Scan for the cell matching the given text and deliver its (x, y) coordinate at center. 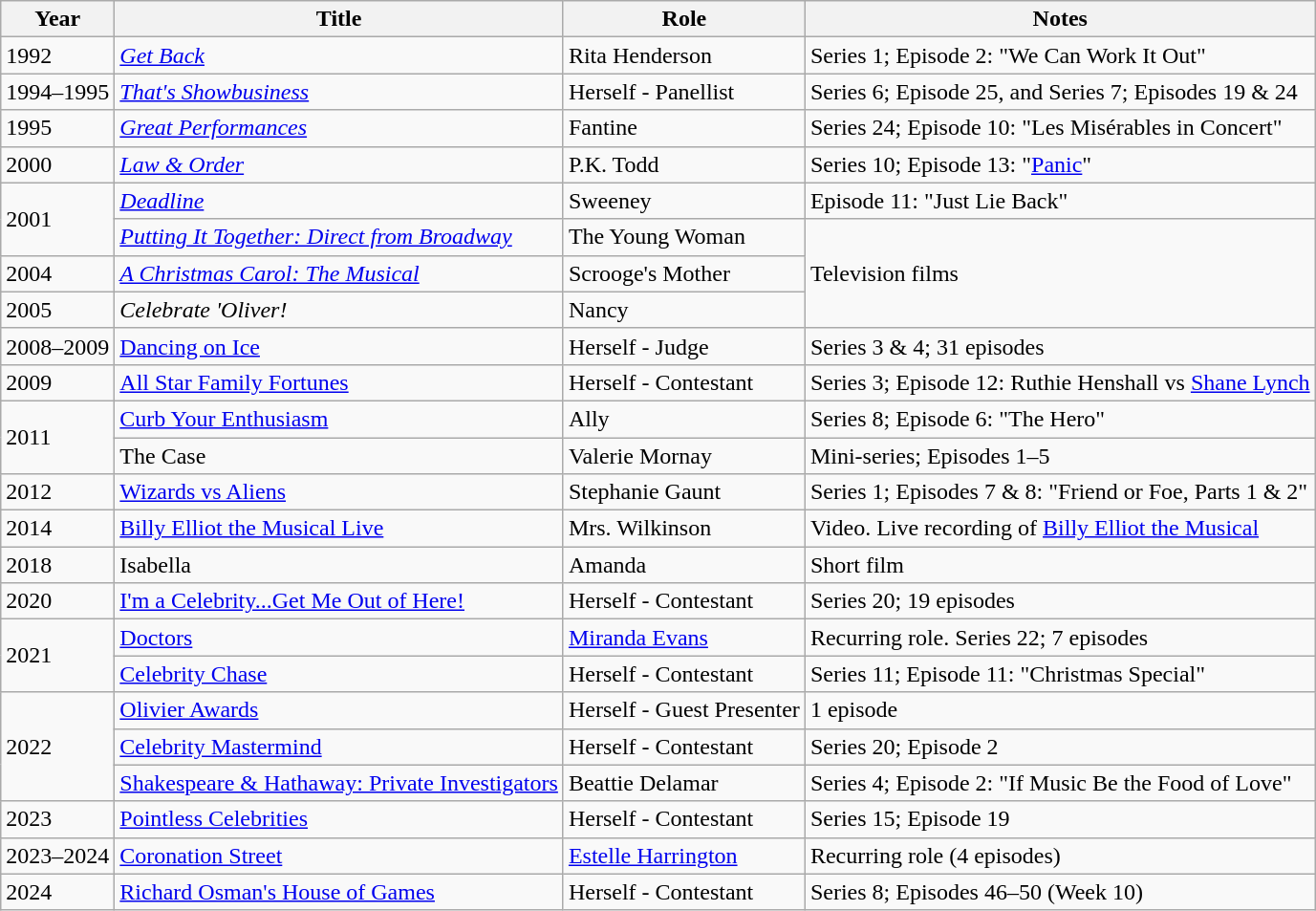
Shakespeare & Hathaway: Private Investigators (339, 783)
Year (57, 19)
Richard Osman's House of Games (339, 892)
1 episode (1060, 710)
Law & Order (339, 164)
2023–2024 (57, 856)
Series 8; Episodes 46–50 (Week 10) (1060, 892)
Dancing on Ice (339, 346)
Celebrate 'Oliver! (339, 310)
Recurring role. Series 22; 7 episodes (1060, 638)
2021 (57, 656)
Isabella (339, 565)
Stephanie Gaunt (684, 492)
2000 (57, 164)
All Star Family Fortunes (339, 382)
Episode 11: "Just Lie Back" (1060, 201)
1992 (57, 55)
Herself - Panellist (684, 92)
Great Performances (339, 128)
Video. Live recording of Billy Elliot the Musical (1060, 529)
Series 1; Episodes 7 & 8: "Friend or Foe, Parts 1 & 2" (1060, 492)
Deadline (339, 201)
Beattie Delamar (684, 783)
Wizards vs Aliens (339, 492)
Nancy (684, 310)
Olivier Awards (339, 710)
1994–1995 (57, 92)
Fantine (684, 128)
2001 (57, 219)
Celebrity Chase (339, 674)
Series 1; Episode 2: "We Can Work It Out" (1060, 55)
Coronation Street (339, 856)
Scrooge's Mother (684, 273)
Valerie Mornay (684, 456)
Series 3 & 4; 31 episodes (1060, 346)
Series 20; 19 episodes (1060, 601)
Amanda (684, 565)
Get Back (339, 55)
A Christmas Carol: The Musical (339, 273)
2012 (57, 492)
Series 8; Episode 6: "The Hero" (1060, 419)
I'm a Celebrity...Get Me Out of Here! (339, 601)
2023 (57, 819)
2020 (57, 601)
Billy Elliot the Musical Live (339, 529)
P.K. Todd (684, 164)
Miranda Evans (684, 638)
Herself - Guest Presenter (684, 710)
Series 15; Episode 19 (1060, 819)
Series 6; Episode 25, and Series 7; Episodes 19 & 24 (1060, 92)
Television films (1060, 273)
2014 (57, 529)
Doctors (339, 638)
2004 (57, 273)
2022 (57, 747)
That's Showbusiness (339, 92)
Series 10; Episode 13: "Panic" (1060, 164)
Mini-series; Episodes 1–5 (1060, 456)
2009 (57, 382)
2024 (57, 892)
Herself - Judge (684, 346)
Sweeney (684, 201)
2011 (57, 437)
2008–2009 (57, 346)
Estelle Harrington (684, 856)
Celebrity Mastermind (339, 747)
Series 3; Episode 12: Ruthie Henshall vs Shane Lynch (1060, 382)
Notes (1060, 19)
2005 (57, 310)
Rita Henderson (684, 55)
Putting It Together: Direct from Broadway (339, 237)
1995 (57, 128)
Series 4; Episode 2: "If Music Be the Food of Love" (1060, 783)
Ally (684, 419)
Pointless Celebrities (339, 819)
2018 (57, 565)
Recurring role (4 episodes) (1060, 856)
Series 20; Episode 2 (1060, 747)
Title (339, 19)
The Case (339, 456)
Series 11; Episode 11: "Christmas Special" (1060, 674)
The Young Woman (684, 237)
Curb Your Enthusiasm (339, 419)
Short film (1060, 565)
Role (684, 19)
Series 24; Episode 10: "Les Misérables in Concert" (1060, 128)
Mrs. Wilkinson (684, 529)
